Detect which cell encompasses the target text, then output its [x, y] center coordinate. 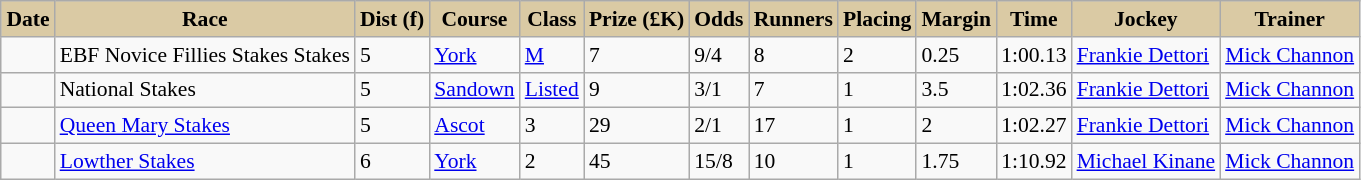
Ascot [474, 126]
8 [794, 55]
Race [205, 19]
0.25 [956, 55]
Listed [552, 90]
15/8 [718, 162]
M [552, 55]
Trainer [1290, 19]
29 [636, 126]
45 [636, 162]
1.75 [956, 162]
3/1 [718, 90]
1:00.13 [1034, 55]
Queen Mary Stakes [205, 126]
17 [794, 126]
Margin [956, 19]
1:02.36 [1034, 90]
2/1 [718, 126]
10 [794, 162]
Sandown [474, 90]
National Stakes [205, 90]
6 [392, 162]
Runners [794, 19]
Prize (£K) [636, 19]
Dist (f) [392, 19]
Lowther Stakes [205, 162]
1:02.27 [1034, 126]
Date [28, 19]
3 [552, 126]
Jockey [1146, 19]
1:10.92 [1034, 162]
3.5 [956, 90]
9 [636, 90]
Course [474, 19]
Placing [877, 19]
Class [552, 19]
9/4 [718, 55]
Odds [718, 19]
Time [1034, 19]
Michael Kinane [1146, 162]
EBF Novice Fillies Stakes Stakes [205, 55]
